Capture the cell that displays the provided text and extract its (X, Y) central coordinate. 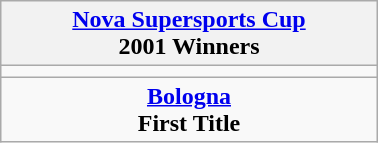
BolognaFirst Title (189, 110)
Nova Supersports Cup2001 Winners (189, 34)
